Determine the [X, Y] coordinate at the center of the cell enclosing the given text.  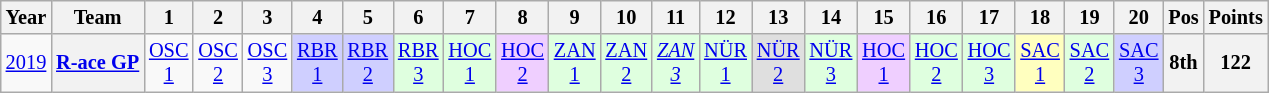
NÜR1 [726, 63]
NÜR3 [832, 63]
ZAN2 [626, 63]
HOC3 [990, 63]
15 [884, 17]
17 [990, 17]
Points [1236, 17]
6 [418, 17]
10 [626, 17]
NÜR2 [778, 63]
14 [832, 17]
RBR3 [418, 63]
122 [1236, 63]
5 [368, 17]
8 [522, 17]
12 [726, 17]
ZAN3 [676, 63]
Pos [1183, 17]
OSC2 [218, 63]
SAC1 [1040, 63]
ZAN1 [575, 63]
2019 [26, 63]
11 [676, 17]
13 [778, 17]
OSC3 [268, 63]
RBR1 [317, 63]
2 [218, 17]
8th [1183, 63]
R-ace GP [98, 63]
Team [98, 17]
SAC3 [1138, 63]
1 [168, 17]
SAC2 [1090, 63]
9 [575, 17]
3 [268, 17]
RBR2 [368, 63]
16 [936, 17]
7 [470, 17]
OSC1 [168, 63]
4 [317, 17]
Year [26, 17]
20 [1138, 17]
18 [1040, 17]
19 [1090, 17]
